For the text-containing cell, return its midpoint in [X, Y] coordinate format. 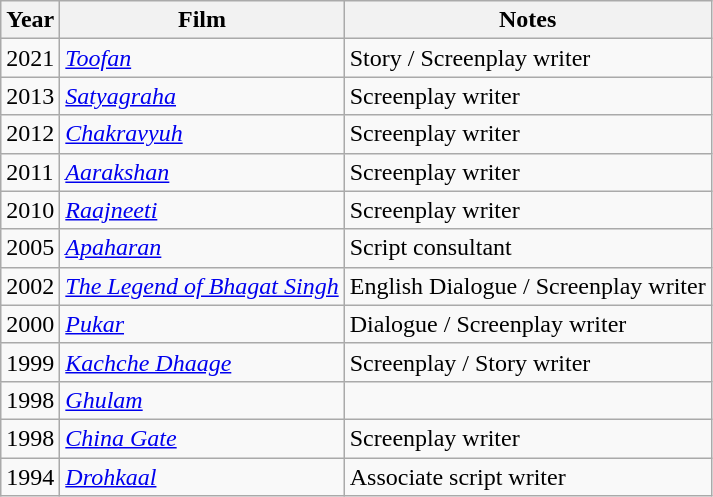
Notes [528, 20]
Satyagraha [202, 96]
Raajneeti [202, 210]
2010 [30, 210]
Chakravyuh [202, 134]
The Legend of Bhagat Singh [202, 286]
English Dialogue / Screenplay writer [528, 286]
China Gate [202, 438]
2012 [30, 134]
2005 [30, 248]
Kachche Dhaage [202, 362]
1999 [30, 362]
Script consultant [528, 248]
2013 [30, 96]
Aarakshan [202, 172]
Toofan [202, 58]
2011 [30, 172]
1994 [30, 477]
Story / Screenplay writer [528, 58]
Ghulam [202, 400]
Pukar [202, 324]
Associate script writer [528, 477]
2021 [30, 58]
Dialogue / Screenplay writer [528, 324]
Apaharan [202, 248]
Screenplay / Story writer [528, 362]
2002 [30, 286]
2000 [30, 324]
Drohkaal [202, 477]
Film [202, 20]
Year [30, 20]
